Extract the (X, Y) coordinate from the center of the cell holding the provided text.  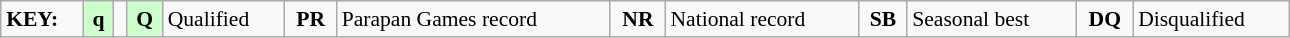
Disqualified (1211, 19)
Parapan Games record (474, 19)
National record (762, 19)
q (98, 19)
Seasonal best (992, 19)
SB (884, 19)
KEY: (42, 19)
Qualified (224, 19)
Q (145, 19)
NR (638, 19)
PR (311, 19)
DQ (1104, 19)
